Scan for the cell matching the given text and deliver its [X, Y] coordinate at center. 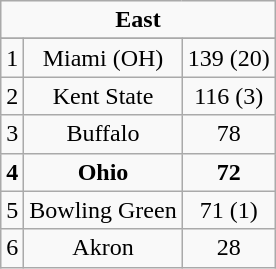
East [138, 20]
71 (1) [228, 210]
6 [12, 248]
3 [12, 134]
72 [228, 172]
Bowling Green [103, 210]
Akron [103, 248]
116 (3) [228, 96]
Buffalo [103, 134]
139 (20) [228, 58]
4 [12, 172]
Miami (OH) [103, 58]
28 [228, 248]
5 [12, 210]
Kent State [103, 96]
1 [12, 58]
2 [12, 96]
Ohio [103, 172]
78 [228, 134]
